Capture the cell that displays the provided text and extract its [x, y] central coordinate. 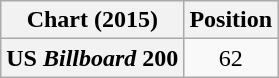
62 [231, 58]
Position [231, 20]
Chart (2015) [92, 20]
US Billboard 200 [92, 58]
